Extract the [X, Y] coordinate from the center of the cell holding the provided text.  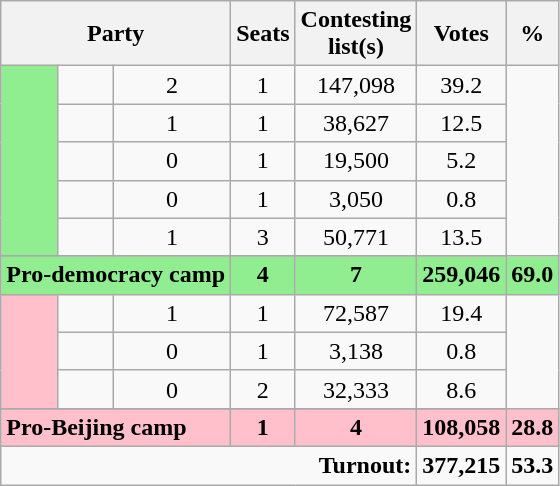
53.3 [532, 465]
72,587 [356, 313]
Pro-Beijing camp [116, 427]
50,771 [356, 237]
7 [356, 275]
39.2 [462, 85]
259,046 [462, 275]
32,333 [356, 389]
69.0 [532, 275]
19.4 [462, 313]
8.6 [462, 389]
5.2 [462, 161]
3 [263, 237]
Turnout: [209, 465]
108,058 [462, 427]
13.5 [462, 237]
Seats [263, 34]
Contestinglist(s) [356, 34]
3,050 [356, 199]
Pro-democracy camp [116, 275]
28.8 [532, 427]
% [532, 34]
Votes [462, 34]
3,138 [356, 351]
38,627 [356, 123]
Party [116, 34]
377,215 [462, 465]
19,500 [356, 161]
147,098 [356, 85]
12.5 [462, 123]
